Detect which cell encompasses the target text, then output its [x, y] center coordinate. 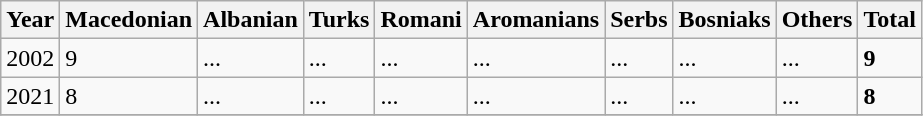
Macedonian [129, 20]
Romani [421, 20]
Others [817, 20]
Serbs [639, 20]
2021 [30, 96]
Turks [339, 20]
Total [890, 20]
Albanian [251, 20]
Aromanians [536, 20]
Bosniaks [724, 20]
2002 [30, 58]
Year [30, 20]
